Capture the cell that displays the provided text and extract its [X, Y] central coordinate. 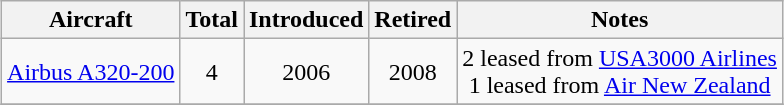
Notes [620, 20]
2006 [306, 72]
Retired [413, 20]
2 leased from USA3000 Airlines 1 leased from Air New Zealand [620, 72]
2008 [413, 72]
Aircraft [91, 20]
Total [212, 20]
Airbus A320-200 [91, 72]
4 [212, 72]
Introduced [306, 20]
